Identify which cell holds the provided text, then report its (X, Y) central coordinate. 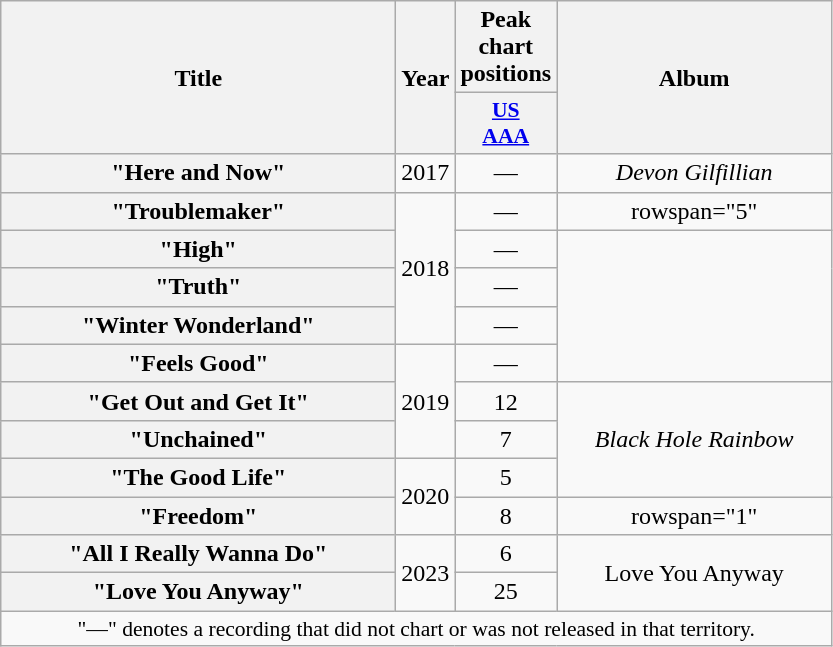
2019 (426, 401)
"Truth" (198, 287)
"The Good Life" (198, 477)
"Feels Good" (198, 363)
"Get Out and Get It" (198, 401)
6 (506, 554)
rowspan="5" (694, 211)
2023 (426, 573)
7 (506, 439)
"Freedom" (198, 515)
"Love You Anyway" (198, 592)
5 (506, 477)
"—" denotes a recording that did not chart or was not released in that territory. (416, 629)
Black Hole Rainbow (694, 439)
Love You Anyway (694, 573)
2018 (426, 268)
Album (694, 78)
USAAA (506, 124)
"High" (198, 249)
"Unchained" (198, 439)
25 (506, 592)
"Troublemaker" (198, 211)
rowspan="1" (694, 515)
Devon Gilfillian (694, 173)
"Winter Wonderland" (198, 325)
"All I Really Wanna Do" (198, 554)
Peak chart positions (506, 47)
12 (506, 401)
"Here and Now" (198, 173)
8 (506, 515)
Year (426, 78)
Title (198, 78)
2020 (426, 496)
2017 (426, 173)
